Scan for the cell matching the given text and deliver its [x, y] coordinate at center. 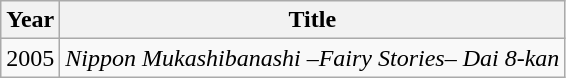
Year [30, 20]
Title [312, 20]
2005 [30, 58]
Nippon Mukashibanashi –Fairy Stories– Dai 8-kan [312, 58]
